Determine the [x, y] coordinate at the center of the cell enclosing the given text.  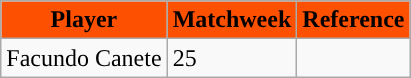
Player [84, 20]
Reference [354, 20]
25 [232, 58]
Facundo Canete [84, 58]
Matchweek [232, 20]
